From the cell containing the given text, extract its center point as [X, Y] coordinate. 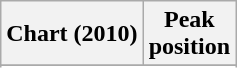
Peak position [189, 34]
Chart (2010) [72, 34]
